Identify which cell holds the provided text, then report its [x, y] central coordinate. 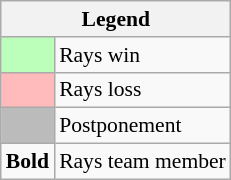
Bold [28, 162]
Rays team member [142, 162]
Rays win [142, 55]
Postponement [142, 126]
Rays loss [142, 90]
Legend [116, 19]
